Search for the cell housing the specified text and yield its [x, y] center coordinate. 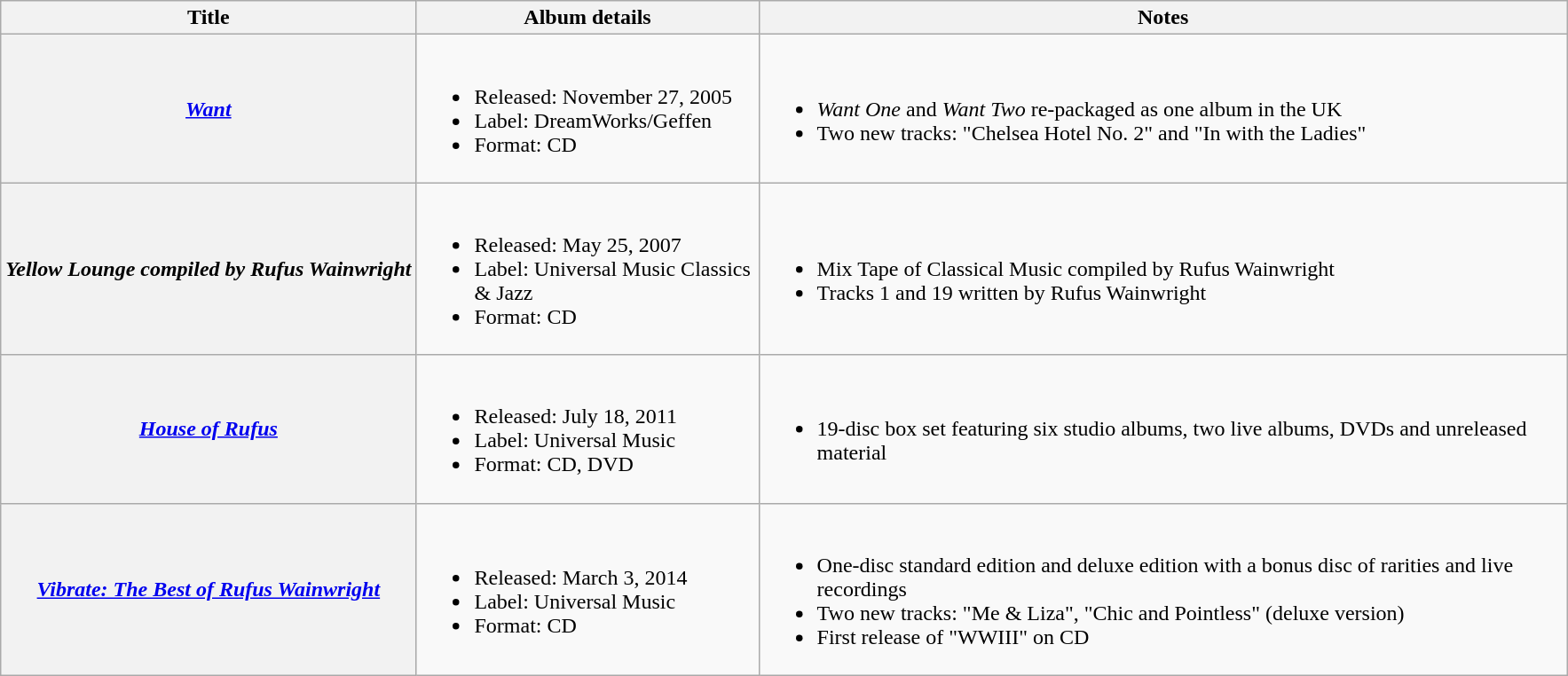
Released: November 27, 2005Label: DreamWorks/GeffenFormat: CD [587, 108]
Album details [587, 18]
Want One and Want Two re-packaged as one album in the UKTwo new tracks: "Chelsea Hotel No. 2" and "In with the Ladies" [1162, 108]
Mix Tape of Classical Music compiled by Rufus WainwrightTracks 1 and 19 written by Rufus Wainwright [1162, 269]
Title [209, 18]
Vibrate: The Best of Rufus Wainwright [209, 589]
Released: July 18, 2011Label: Universal MusicFormat: CD, DVD [587, 429]
19-disc box set featuring six studio albums, two live albums, DVDs and unreleased material [1162, 429]
Want [209, 108]
House of Rufus [209, 429]
Released: May 25, 2007Label: Universal Music Classics & JazzFormat: CD [587, 269]
Released: March 3, 2014Label: Universal MusicFormat: CD [587, 589]
Notes [1162, 18]
Yellow Lounge compiled by Rufus Wainwright [209, 269]
